Extract the (X, Y) coordinate from the center of the cell holding the provided text.  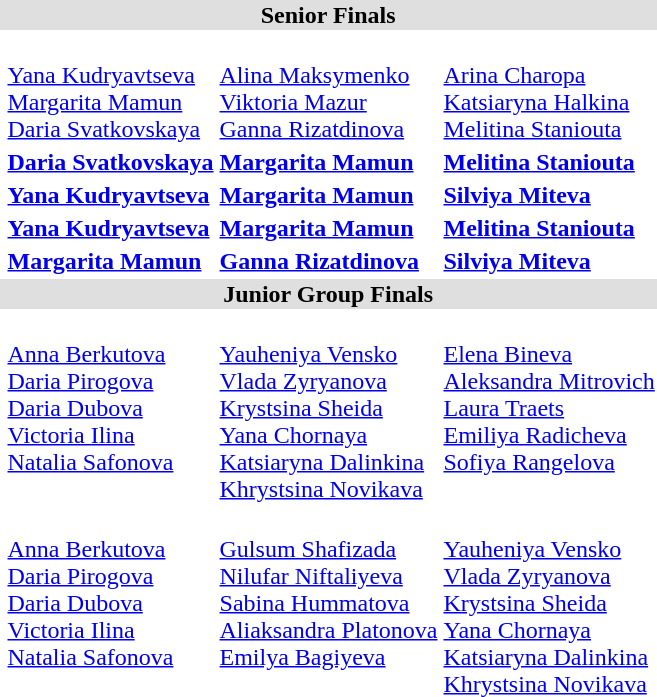
Elena BinevaAleksandra MitrovichLaura TraetsEmiliya RadichevaSofiya Rangelova (549, 408)
Yana KudryavtsevaMargarita MamunDaria Svatkovskaya (110, 88)
Arina CharopaKatsiaryna HalkinaMelitina Staniouta (549, 88)
Ganna Rizatdinova (328, 261)
Daria Svatkovskaya (110, 162)
Yauheniya VenskoVlada ZyryanovaKrystsina SheidaYana ChornayaKatsiaryna DalinkinaKhrystsina Novikava (328, 408)
Senior Finals (328, 15)
Anna BerkutovaDaria PirogovaDaria DubovaVictoria IlinaNatalia Safonova (110, 408)
Junior Group Finals (328, 294)
Alina MaksymenkoViktoria MazurGanna Rizatdinova (328, 88)
